From the cell containing the given text, extract its center point as [X, Y] coordinate. 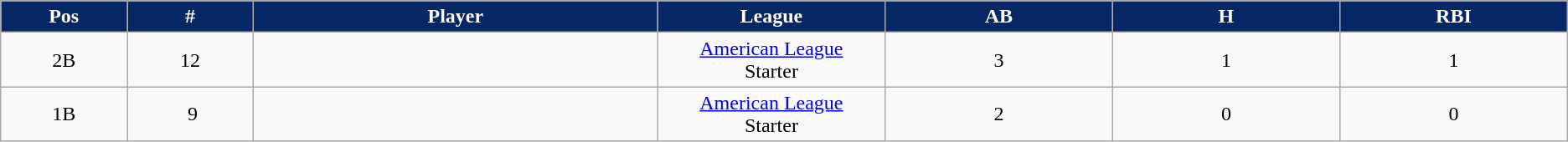
# [191, 17]
Player [456, 17]
3 [999, 60]
Pos [64, 17]
9 [191, 114]
12 [191, 60]
AB [999, 17]
2B [64, 60]
1B [64, 114]
RBI [1454, 17]
League [771, 17]
H [1226, 17]
2 [999, 114]
